For the text-containing cell, return its midpoint in (x, y) coordinate format. 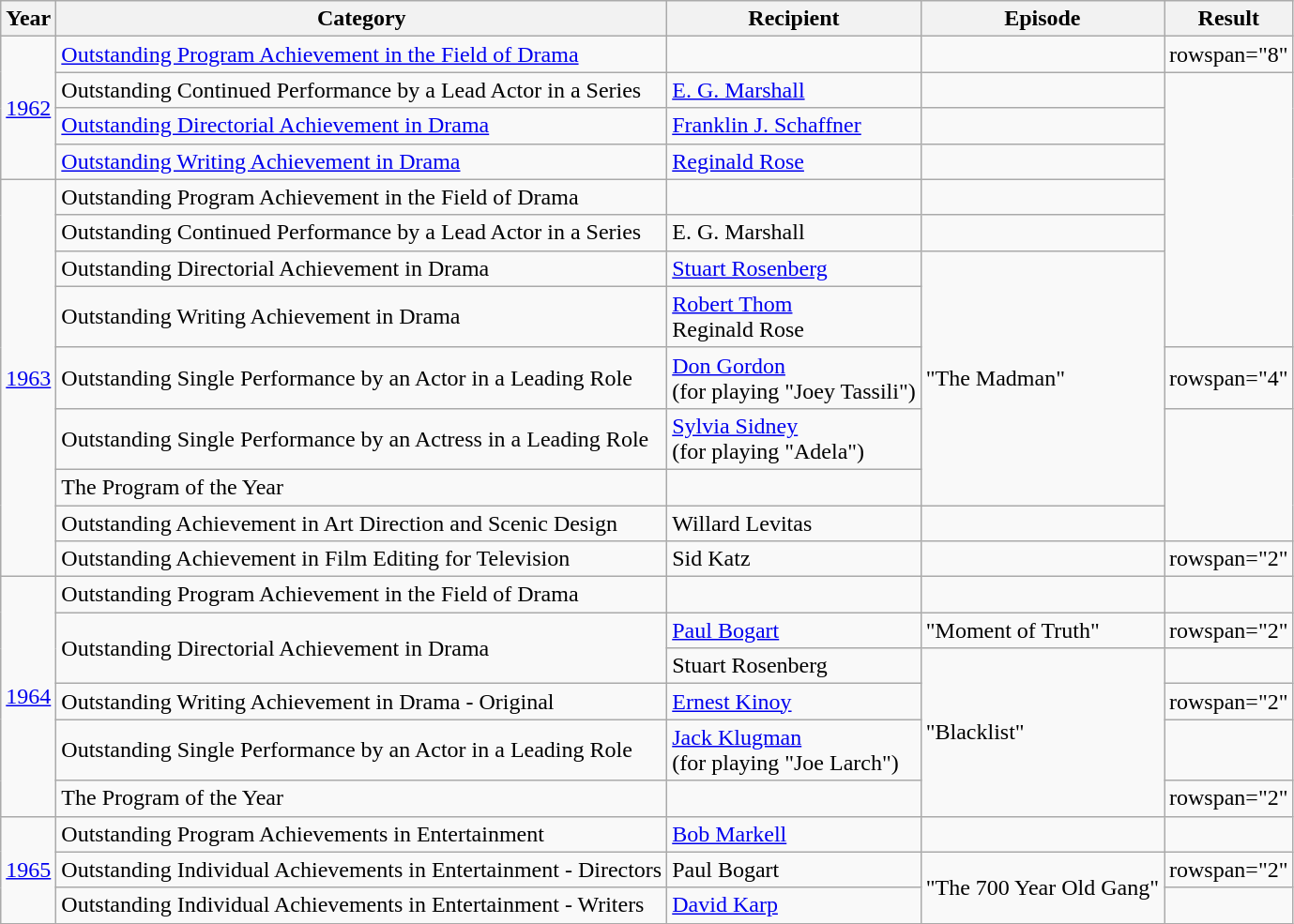
Don Gordon(for playing "Joey Tassili") (794, 377)
1964 (28, 696)
Ernest Kinoy (794, 702)
Franklin J. Schaffner (794, 126)
Outstanding Program Achievements in Entertainment (362, 834)
Bob Markell (794, 834)
Outstanding Individual Achievements in Entertainment - Directors (362, 870)
Outstanding Achievement in Art Direction and Scenic Design (362, 523)
Sid Katz (794, 559)
"Moment of Truth" (1042, 630)
"Blacklist" (1042, 732)
Outstanding Individual Achievements in Entertainment - Writers (362, 905)
Outstanding Writing Achievement in Drama - Original (362, 702)
rowspan="8" (1228, 54)
Robert ThomReginald Rose (794, 317)
Year (28, 19)
Jack Klugman(for playing "Joe Larch") (794, 750)
1962 (28, 108)
Episode (1042, 19)
1963 (28, 378)
Outstanding Single Performance by an Actress in a Leading Role (362, 439)
1965 (28, 870)
Reginald Rose (794, 161)
Sylvia Sidney(for playing "Adela") (794, 439)
David Karp (794, 905)
"The Madman" (1042, 377)
"The 700 Year Old Gang" (1042, 887)
rowspan="4" (1228, 377)
Willard Levitas (794, 523)
Outstanding Achievement in Film Editing for Television (362, 559)
Recipient (794, 19)
Result (1228, 19)
Category (362, 19)
